Capture the cell that displays the provided text and extract its (x, y) central coordinate. 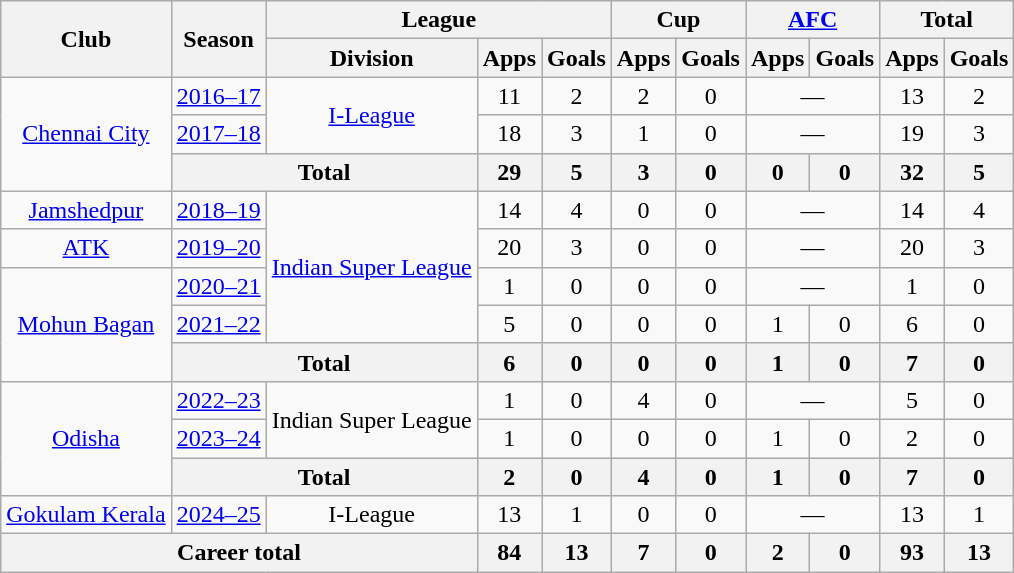
2021–22 (218, 324)
2018–19 (218, 210)
2019–20 (218, 248)
Division (372, 58)
11 (509, 96)
Jamshedpur (86, 210)
2017–18 (218, 134)
32 (912, 172)
19 (912, 134)
Club (86, 39)
18 (509, 134)
2020–21 (218, 286)
Cup (678, 20)
Career total (239, 553)
2023–24 (218, 438)
2022–23 (218, 400)
ATK (86, 248)
2024–25 (218, 515)
Odisha (86, 438)
Season (218, 39)
AFC (813, 20)
29 (509, 172)
Gokulam Kerala (86, 515)
2016–17 (218, 96)
Mohun Bagan (86, 324)
Chennai City (86, 134)
League (438, 20)
93 (912, 553)
84 (509, 553)
